Extract the (x, y) coordinate from the center of the cell holding the provided text.  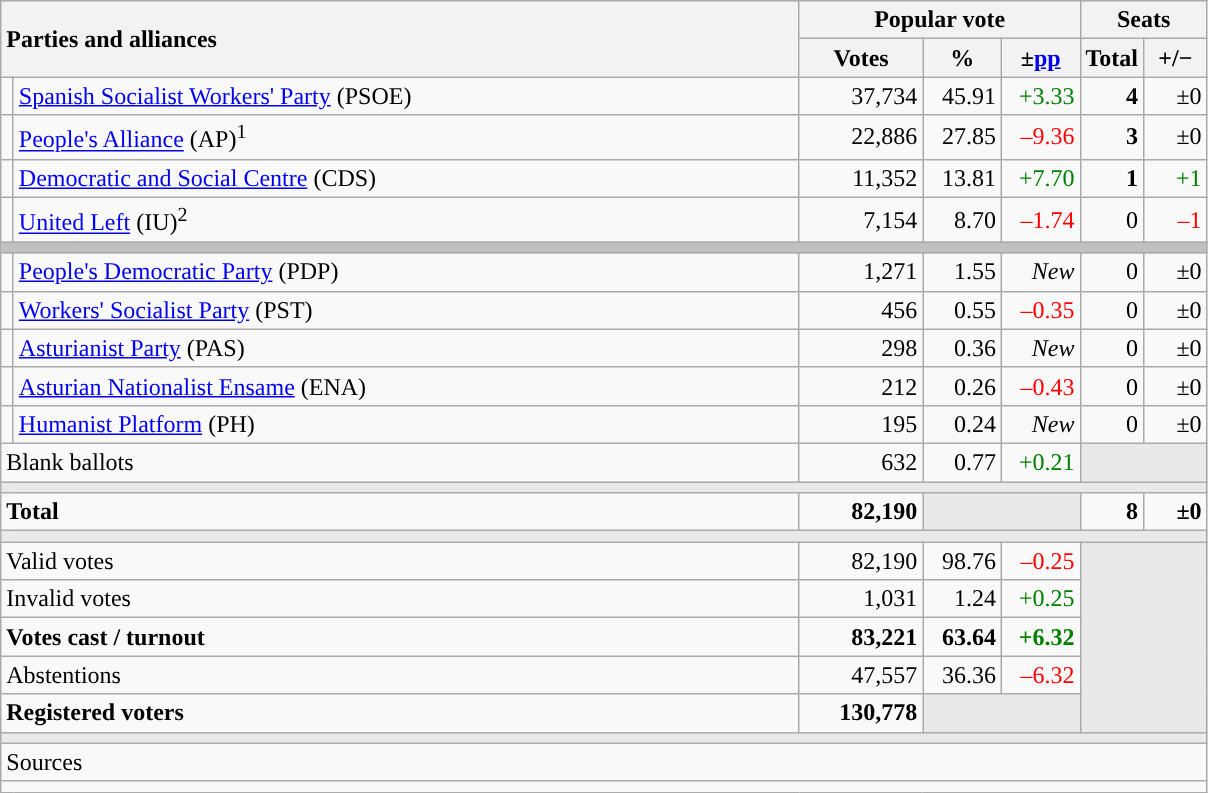
45.91 (962, 96)
212 (861, 386)
–0.43 (1040, 386)
Votes (861, 58)
Humanist Platform (PH) (406, 424)
0.55 (962, 310)
1,271 (861, 272)
Votes cast / turnout (400, 637)
±pp (1040, 58)
13.81 (962, 178)
People's Democratic Party (PDP) (406, 272)
Workers' Socialist Party (PST) (406, 310)
1,031 (861, 599)
37,734 (861, 96)
11,352 (861, 178)
–0.25 (1040, 561)
+6.32 (1040, 637)
Invalid votes (400, 599)
Asturianist Party (PAS) (406, 348)
People's Alliance (AP)1 (406, 138)
0.26 (962, 386)
+0.21 (1040, 462)
1.24 (962, 599)
98.76 (962, 561)
–6.32 (1040, 675)
298 (861, 348)
27.85 (962, 138)
8.70 (962, 220)
1 (1112, 178)
–1.74 (1040, 220)
7,154 (861, 220)
+/− (1176, 58)
195 (861, 424)
Valid votes (400, 561)
4 (1112, 96)
Blank ballots (400, 462)
83,221 (861, 637)
8 (1112, 512)
36.36 (962, 675)
0.24 (962, 424)
United Left (IU)2 (406, 220)
Abstentions (400, 675)
Registered voters (400, 713)
130,778 (861, 713)
22,886 (861, 138)
Seats (1144, 20)
% (962, 58)
–1 (1176, 220)
Sources (604, 762)
Democratic and Social Centre (CDS) (406, 178)
+0.25 (1040, 599)
Spanish Socialist Workers' Party (PSOE) (406, 96)
456 (861, 310)
+7.70 (1040, 178)
3 (1112, 138)
+3.33 (1040, 96)
–0.35 (1040, 310)
+1 (1176, 178)
–9.36 (1040, 138)
632 (861, 462)
Popular vote (940, 20)
1.55 (962, 272)
Parties and alliances (400, 39)
0.36 (962, 348)
0.77 (962, 462)
47,557 (861, 675)
Asturian Nationalist Ensame (ENA) (406, 386)
63.64 (962, 637)
